Locate the cell with the specified text and output its [X, Y] center coordinate. 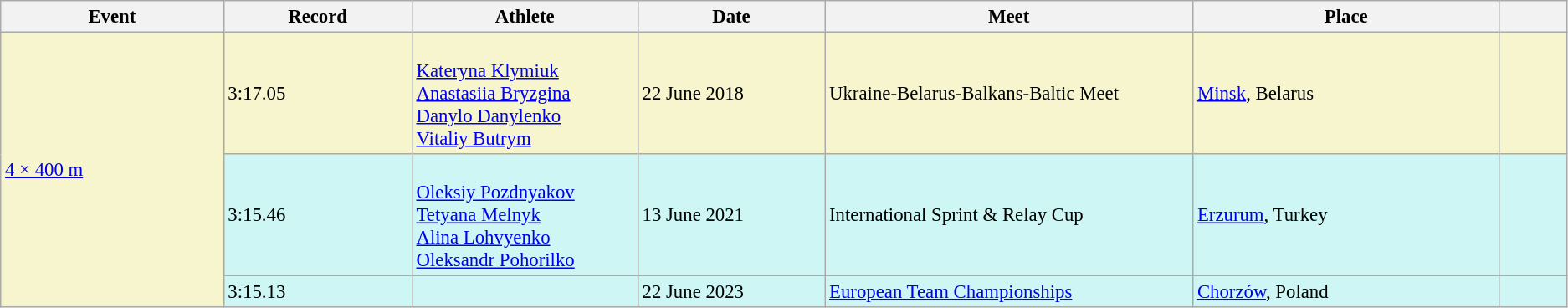
3:15.13 [318, 292]
Erzurum, Turkey [1346, 215]
International Sprint & Relay Cup [1009, 215]
Oleksiy PozdnyakovTetyana MelnykAlina LohvyenkoOleksandr Pohorilko [525, 215]
Ukraine-Belarus-Balkans-Baltic Meet [1009, 94]
Event [112, 17]
22 June 2023 [731, 292]
Meet [1009, 17]
Kateryna KlymiukAnastasiia BryzginaDanylo DanylenkoVitaliy Butrym [525, 94]
3:17.05 [318, 94]
European Team Championships [1009, 292]
Place [1346, 17]
Chorzów, Poland [1346, 292]
Record [318, 17]
3:15.46 [318, 215]
13 June 2021 [731, 215]
Date [731, 17]
Minsk, Belarus [1346, 94]
22 June 2018 [731, 94]
4 × 400 m [112, 171]
Athlete [525, 17]
